Provide the (x, y) coordinate of the cell's center where the given text is located.  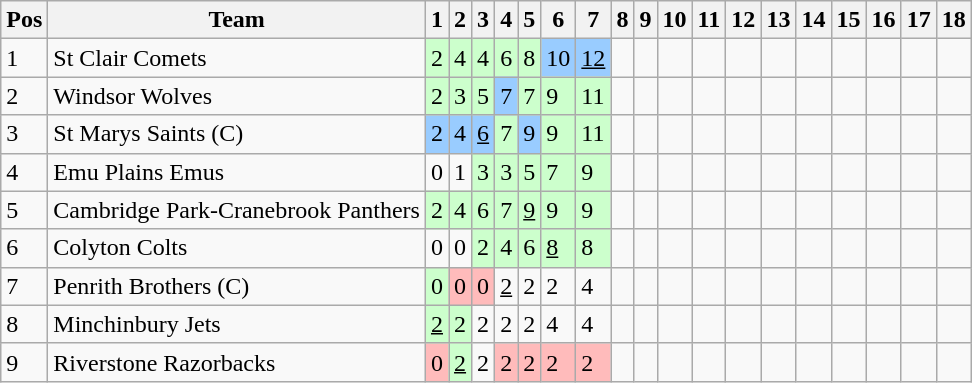
Minchinbury Jets (237, 324)
Riverstone Razorbacks (237, 362)
13 (778, 20)
Cambridge Park-Cranebrook Panthers (237, 210)
Colyton Colts (237, 248)
Windsor Wolves (237, 96)
15 (848, 20)
Team (237, 20)
Penrith Brothers (C) (237, 286)
14 (814, 20)
Pos (24, 20)
18 (954, 20)
St Marys Saints (C) (237, 134)
17 (918, 20)
16 (884, 20)
Emu Plains Emus (237, 172)
St Clair Comets (237, 58)
